For the text-containing cell, return its midpoint in [X, Y] coordinate format. 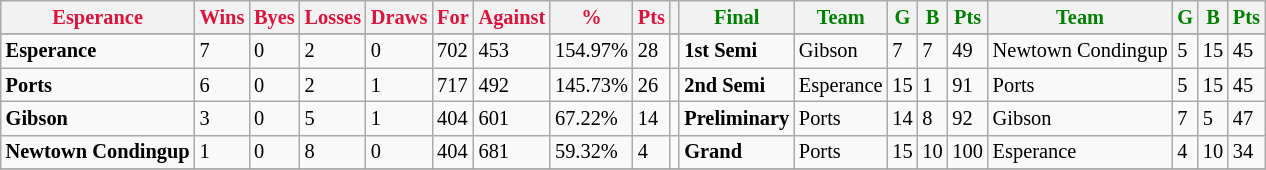
145.73% [592, 85]
Draws [399, 17]
67.22% [592, 118]
92 [968, 118]
26 [652, 85]
Preliminary [736, 118]
492 [512, 85]
601 [512, 118]
Byes [274, 17]
Final [736, 17]
% [592, 17]
717 [452, 85]
Grand [736, 152]
Losses [333, 17]
47 [1246, 118]
49 [968, 51]
154.97% [592, 51]
For [452, 17]
3 [222, 118]
702 [452, 51]
681 [512, 152]
Wins [222, 17]
6 [222, 85]
453 [512, 51]
1st Semi [736, 51]
2nd Semi [736, 85]
34 [1246, 152]
100 [968, 152]
28 [652, 51]
Against [512, 17]
91 [968, 85]
59.32% [592, 152]
